Extract the (x, y) coordinate from the center of the cell holding the provided text.  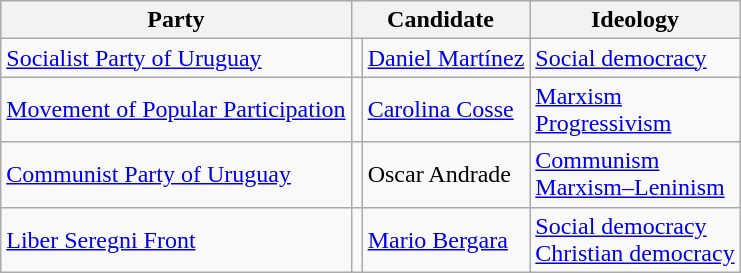
Socialist Party of Uruguay (176, 58)
Oscar Andrade (446, 174)
Movement of Popular Participation (176, 110)
Daniel Martínez (446, 58)
Mario Bergara (446, 240)
Liber Seregni Front (176, 240)
Candidate (440, 20)
Ideology (635, 20)
Social democracyChristian democracy (635, 240)
CommunismMarxism–Leninism (635, 174)
Communist Party of Uruguay (176, 174)
Social democracy (635, 58)
Carolina Cosse (446, 110)
MarxismProgressivism (635, 110)
Party (176, 20)
